Return the (x, y) coordinate for the center point of the cell that contains the specified text.  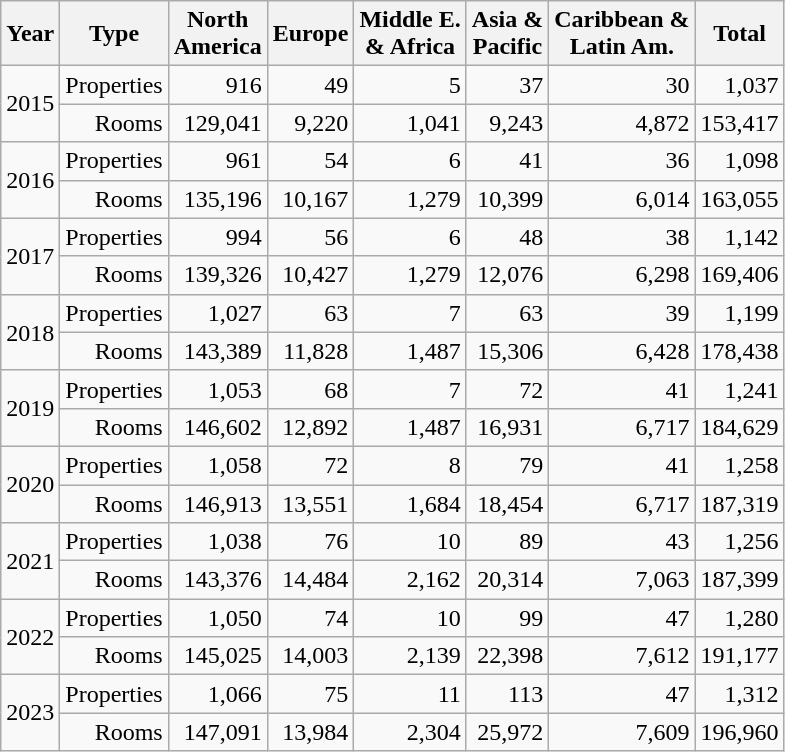
Middle E. & Africa (410, 34)
16,931 (507, 427)
12,892 (310, 427)
11 (410, 694)
994 (218, 237)
9,243 (507, 123)
74 (310, 618)
2021 (30, 561)
916 (218, 85)
1,312 (740, 694)
1,027 (218, 313)
1,684 (410, 503)
2023 (30, 713)
Type (114, 34)
14,484 (310, 580)
2018 (30, 332)
1,066 (218, 694)
14,003 (310, 656)
169,406 (740, 275)
5 (410, 85)
99 (507, 618)
1,199 (740, 313)
76 (310, 542)
54 (310, 161)
139,326 (218, 275)
1,050 (218, 618)
1,038 (218, 542)
48 (507, 237)
7,612 (622, 656)
2,304 (410, 732)
2,139 (410, 656)
1,098 (740, 161)
6,014 (622, 199)
4,872 (622, 123)
NorthAmerica (218, 34)
10,399 (507, 199)
6,298 (622, 275)
187,399 (740, 580)
2020 (30, 484)
18,454 (507, 503)
7,063 (622, 580)
68 (310, 389)
2,162 (410, 580)
1,037 (740, 85)
1,142 (740, 237)
10,167 (310, 199)
49 (310, 85)
25,972 (507, 732)
146,602 (218, 427)
13,551 (310, 503)
2022 (30, 637)
Europe (310, 34)
10,427 (310, 275)
196,960 (740, 732)
2019 (30, 408)
13,984 (310, 732)
22,398 (507, 656)
187,319 (740, 503)
36 (622, 161)
961 (218, 161)
145,025 (218, 656)
Asia & Pacific (507, 34)
12,076 (507, 275)
1,041 (410, 123)
Year (30, 34)
113 (507, 694)
6,428 (622, 351)
1,280 (740, 618)
8 (410, 465)
147,091 (218, 732)
75 (310, 694)
2016 (30, 180)
1,053 (218, 389)
1,241 (740, 389)
56 (310, 237)
1,258 (740, 465)
135,196 (218, 199)
146,913 (218, 503)
39 (622, 313)
37 (507, 85)
143,376 (218, 580)
191,177 (740, 656)
Total (740, 34)
1,058 (218, 465)
129,041 (218, 123)
163,055 (740, 199)
43 (622, 542)
38 (622, 237)
79 (507, 465)
1,256 (740, 542)
15,306 (507, 351)
153,417 (740, 123)
11,828 (310, 351)
Caribbean & Latin Am. (622, 34)
20,314 (507, 580)
89 (507, 542)
30 (622, 85)
2017 (30, 256)
9,220 (310, 123)
143,389 (218, 351)
184,629 (740, 427)
2015 (30, 104)
178,438 (740, 351)
7,609 (622, 732)
